Extract the (X, Y) coordinate from the center of the cell holding the provided text.  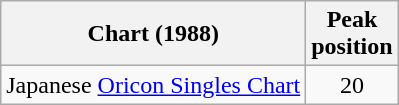
20 (352, 85)
Chart (1988) (154, 34)
Japanese Oricon Singles Chart (154, 85)
Peakposition (352, 34)
